Provide the (x, y) coordinate of the cell's center where the given text is located.  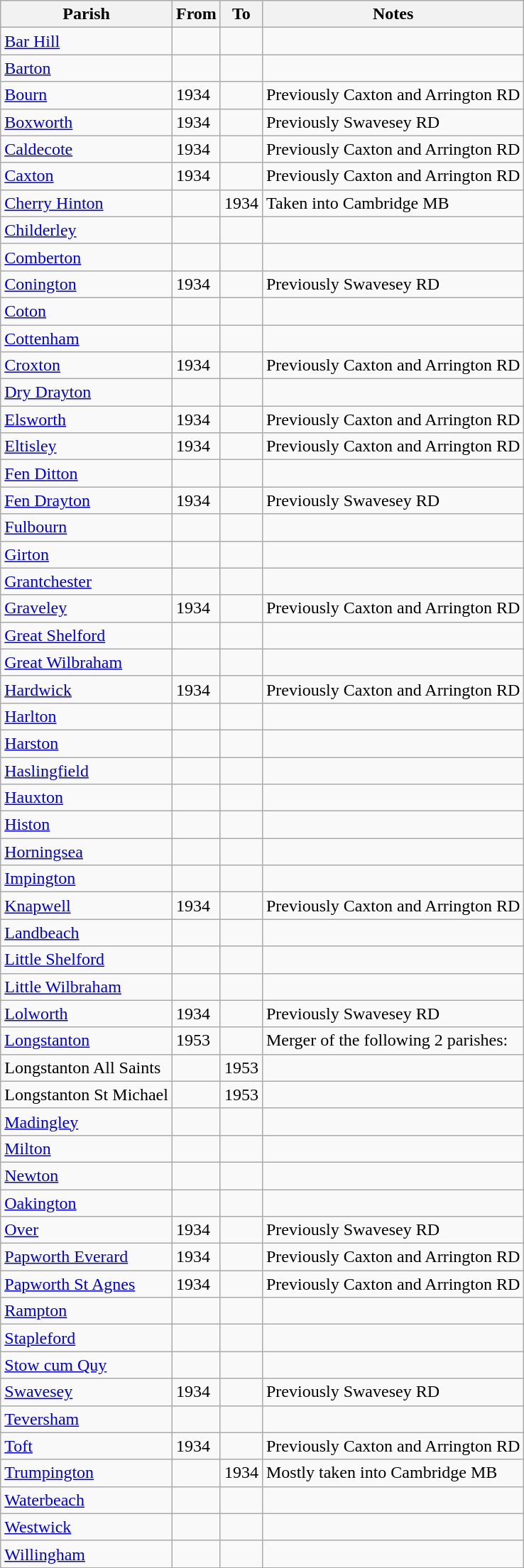
Cottenham (87, 339)
Longstanton (87, 1041)
Croxton (87, 366)
Fen Ditton (87, 473)
Fulbourn (87, 527)
Caldecote (87, 149)
Longstanton St Michael (87, 1095)
Mostly taken into Cambridge MB (393, 1473)
Newton (87, 1175)
Knapwell (87, 906)
Landbeach (87, 933)
Boxworth (87, 122)
Taken into Cambridge MB (393, 203)
Waterbeach (87, 1500)
Little Shelford (87, 960)
Hardwick (87, 689)
Longstanton All Saints (87, 1068)
Notes (393, 14)
From (196, 14)
Girton (87, 554)
Fen Drayton (87, 500)
Swavesey (87, 1392)
Papworth Everard (87, 1257)
Horningsea (87, 852)
Willingham (87, 1554)
Harston (87, 743)
Harlton (87, 716)
Teversham (87, 1419)
Elsworth (87, 420)
Merger of the following 2 parishes: (393, 1041)
Little Wilbraham (87, 987)
Madingley (87, 1122)
Stapleford (87, 1338)
Great Wilbraham (87, 662)
Coton (87, 311)
Graveley (87, 608)
Lolworth (87, 1014)
Toft (87, 1446)
To (241, 14)
Over (87, 1230)
Hauxton (87, 798)
Trumpington (87, 1473)
Impington (87, 879)
Oakington (87, 1203)
Stow cum Quy (87, 1365)
Childerley (87, 230)
Grantchester (87, 581)
Histon (87, 825)
Bar Hill (87, 41)
Rampton (87, 1311)
Papworth St Agnes (87, 1284)
Conington (87, 284)
Caxton (87, 176)
Barton (87, 68)
Eltisley (87, 446)
Dry Drayton (87, 393)
Cherry Hinton (87, 203)
Milton (87, 1148)
Great Shelford (87, 635)
Bourn (87, 95)
Comberton (87, 257)
Parish (87, 14)
Westwick (87, 1527)
Haslingfield (87, 770)
